Locate the cell with the specified text and output its (X, Y) center coordinate. 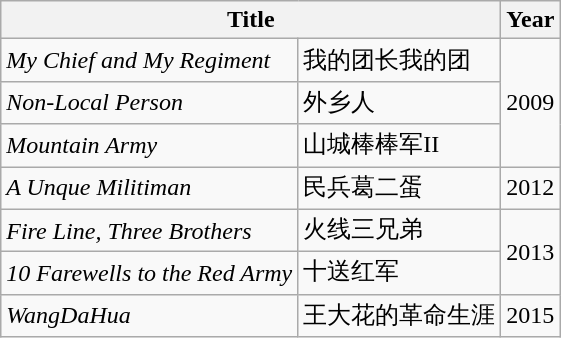
外乡人 (400, 102)
A Unque Militiman (150, 188)
民兵葛二蛋 (400, 188)
WangDaHua (150, 316)
2012 (530, 188)
Fire Line, Three Brothers (150, 230)
2015 (530, 316)
Title (251, 20)
我的团长我的团 (400, 60)
Mountain Army (150, 146)
Non-Local Person (150, 102)
2013 (530, 252)
山城棒棒军II (400, 146)
Year (530, 20)
王大花的革命生涯 (400, 316)
10 Farewells to the Red Army (150, 274)
火线三兄弟 (400, 230)
十送红军 (400, 274)
2009 (530, 103)
My Chief and My Regiment (150, 60)
